Extract the (x, y) coordinate from the center of the cell holding the provided text.  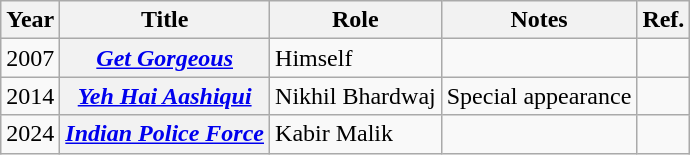
Yeh Hai Aashiqui (165, 96)
Role (356, 20)
Kabir Malik (356, 134)
2014 (30, 96)
Indian Police Force (165, 134)
Ref. (664, 20)
Special appearance (539, 96)
Notes (539, 20)
Himself (356, 58)
Get Gorgeous (165, 58)
2024 (30, 134)
Nikhil Bhardwaj (356, 96)
Title (165, 20)
2007 (30, 58)
Year (30, 20)
